Locate the cell with the specified text and output its [x, y] center coordinate. 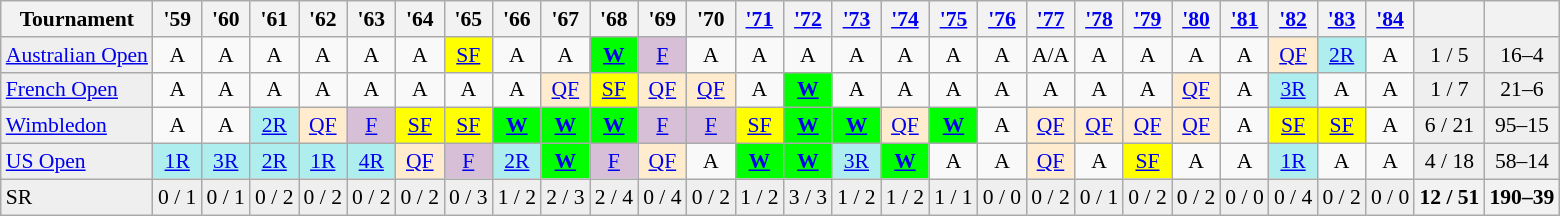
1 / 1 [954, 197]
'67 [566, 19]
4 / 18 [1449, 162]
'77 [1050, 19]
'73 [856, 19]
1 / 5 [1449, 55]
'60 [226, 19]
12 / 51 [1449, 197]
'75 [954, 19]
4R [372, 162]
2 / 3 [566, 197]
2 / 4 [614, 197]
'68 [614, 19]
'76 [1002, 19]
'61 [274, 19]
'70 [712, 19]
'62 [322, 19]
0 / 3 [468, 197]
95–15 [1522, 126]
'79 [1148, 19]
'72 [808, 19]
'74 [906, 19]
16–4 [1522, 55]
Wimbledon [77, 126]
Australian Open [77, 55]
'59 [178, 19]
'64 [420, 19]
'82 [1294, 19]
6 / 21 [1449, 126]
'65 [468, 19]
French Open [77, 90]
1 / 7 [1449, 90]
190–39 [1522, 197]
SR [77, 197]
'71 [760, 19]
'78 [1100, 19]
US Open [77, 162]
'66 [518, 19]
21–6 [1522, 90]
'81 [1244, 19]
'69 [662, 19]
3 / 3 [808, 197]
58–14 [1522, 162]
'84 [1390, 19]
'80 [1196, 19]
A/A [1050, 55]
Tournament [77, 19]
'63 [372, 19]
'83 [1342, 19]
